Provide the [X, Y] coordinate of the cell's center where the given text is located.  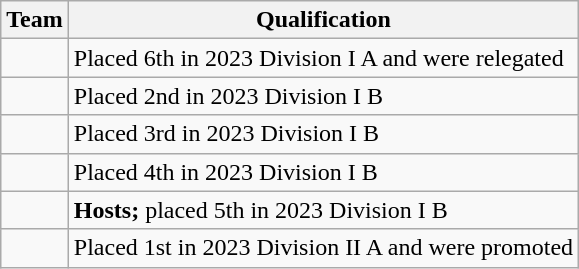
Hosts; placed 5th in 2023 Division I B [323, 210]
Team [35, 20]
Placed 3rd in 2023 Division I B [323, 134]
Placed 2nd in 2023 Division I B [323, 96]
Qualification [323, 20]
Placed 1st in 2023 Division II A and were promoted [323, 248]
Placed 6th in 2023 Division I A and were relegated [323, 58]
Placed 4th in 2023 Division I B [323, 172]
